Return the (x, y) coordinate for the center point of the cell that contains the specified text.  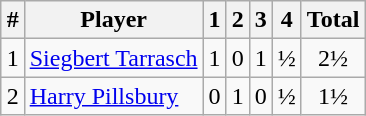
2½ (333, 58)
# (12, 20)
Player (114, 20)
4 (286, 20)
Total (333, 20)
Harry Pillsbury (114, 96)
Siegbert Tarrasch (114, 58)
3 (260, 20)
1½ (333, 96)
